From the cell containing the given text, extract its center point as (X, Y) coordinate. 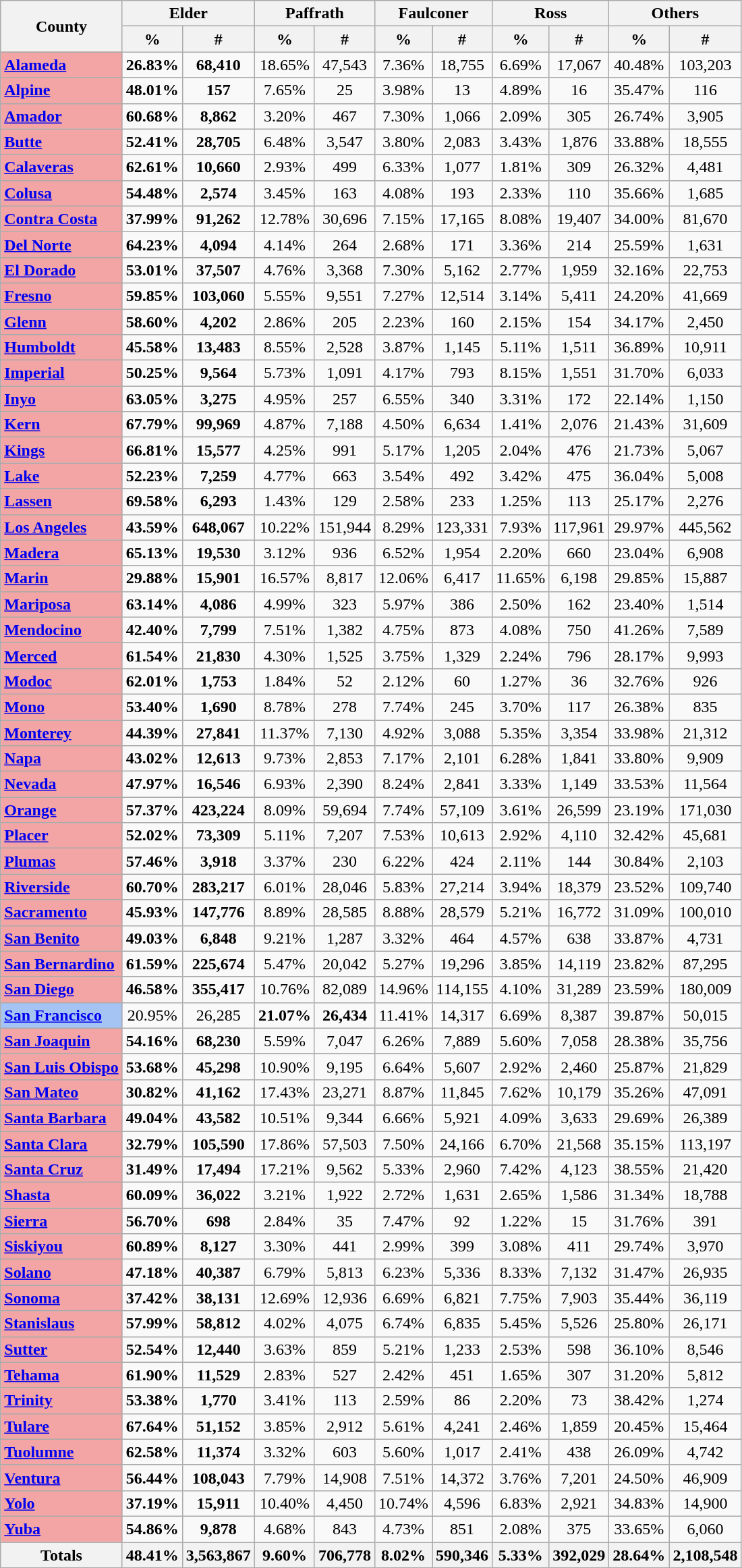
Solano (61, 1272)
15 (579, 1221)
Imperial (61, 373)
4,241 (463, 1426)
6.55% (403, 399)
283,217 (219, 887)
Stanislaus (61, 1324)
Lake (61, 476)
2.93% (285, 167)
4.02% (285, 1324)
26.32% (639, 167)
41,162 (219, 1092)
2.04% (521, 450)
1,511 (579, 348)
48.41% (152, 1555)
53.01% (152, 270)
3.75% (403, 655)
12,613 (219, 759)
5.83% (403, 887)
60.68% (152, 116)
144 (579, 861)
796 (579, 655)
23.82% (639, 964)
193 (463, 193)
41.26% (639, 630)
73 (579, 1401)
35 (344, 1221)
6.64% (403, 1066)
31.09% (639, 913)
13 (463, 90)
43.59% (152, 527)
15,464 (706, 1426)
3.87% (403, 348)
Orange (61, 810)
2.86% (285, 322)
3,354 (579, 732)
57.46% (152, 861)
147,776 (219, 913)
Lassen (61, 502)
6.01% (285, 887)
793 (463, 373)
151,944 (344, 527)
Mendocino (61, 630)
3.41% (285, 1401)
445,562 (706, 527)
17.43% (285, 1092)
21.43% (639, 425)
3.70% (521, 707)
12.69% (285, 1298)
100,010 (706, 913)
6,821 (463, 1298)
Merced (61, 655)
28.64% (639, 1555)
4.99% (285, 604)
Napa (61, 759)
3.33% (521, 784)
47.97% (152, 784)
108,043 (219, 1478)
1,149 (579, 784)
109,740 (706, 887)
21,829 (706, 1066)
82,089 (344, 990)
28,585 (344, 913)
20,042 (344, 964)
San Francisco (61, 1015)
117,961 (579, 527)
99,969 (219, 425)
859 (344, 1349)
6.74% (403, 1324)
233 (463, 502)
Sacramento (61, 913)
2,574 (219, 193)
Santa Barbara (61, 1118)
87,295 (706, 964)
3,275 (219, 399)
52 (344, 681)
56.70% (152, 1221)
3.37% (285, 861)
2.65% (521, 1195)
29.85% (639, 578)
16,772 (579, 913)
Elder (188, 13)
9.60% (285, 1555)
9,551 (344, 296)
45,298 (219, 1066)
9.21% (285, 938)
117 (579, 707)
499 (344, 167)
7,201 (579, 1478)
2,912 (344, 1426)
21,830 (219, 655)
590,346 (463, 1555)
340 (463, 399)
2.59% (403, 1401)
9,344 (344, 1118)
73,309 (219, 836)
4.76% (285, 270)
9.73% (285, 759)
68,230 (219, 1041)
21.07% (285, 1015)
4.25% (285, 450)
Mariposa (61, 604)
660 (579, 553)
31,609 (706, 425)
34.17% (639, 322)
6,198 (579, 578)
60.89% (152, 1247)
14,908 (344, 1478)
3,563,867 (219, 1555)
3.54% (403, 476)
1.27% (521, 681)
28,046 (344, 887)
20.95% (152, 1015)
4,094 (219, 244)
33.65% (639, 1529)
9,909 (706, 759)
28.38% (639, 1041)
2,108,548 (706, 1555)
6.66% (403, 1118)
492 (463, 476)
6,060 (706, 1529)
103,060 (219, 296)
14.96% (403, 990)
County (61, 26)
Alameda (61, 65)
2,460 (579, 1066)
36.10% (639, 1349)
1,959 (579, 270)
3.14% (521, 296)
17.21% (285, 1170)
29.74% (639, 1247)
1,017 (463, 1452)
3.63% (285, 1349)
8.15% (521, 373)
5,336 (463, 1272)
Alpine (61, 90)
36,022 (219, 1195)
6.83% (521, 1503)
706,778 (344, 1555)
92 (463, 1221)
Amador (61, 116)
Siskiyou (61, 1247)
392,029 (579, 1555)
62.61% (152, 167)
Faulconer (433, 13)
53.38% (152, 1401)
10.74% (403, 1503)
23,271 (344, 1092)
57.37% (152, 810)
10.76% (285, 990)
698 (219, 1221)
648,067 (219, 527)
Totals (61, 1555)
1,841 (579, 759)
32.79% (152, 1144)
69.58% (152, 502)
2.33% (521, 193)
56.44% (152, 1478)
8.08% (521, 219)
Shasta (61, 1195)
1.81% (521, 167)
7,207 (344, 836)
1,770 (219, 1401)
23.59% (639, 990)
9,562 (344, 1170)
991 (344, 450)
24,166 (463, 1144)
35.44% (639, 1298)
31.70% (639, 373)
37.42% (152, 1298)
2.12% (403, 681)
10.22% (285, 527)
18.65% (285, 65)
399 (463, 1247)
16.57% (285, 578)
17,067 (579, 65)
8.89% (285, 913)
424 (463, 861)
Madera (61, 553)
Sierra (61, 1221)
7,799 (219, 630)
San Joaquin (61, 1041)
47.18% (152, 1272)
28,579 (463, 913)
1,859 (579, 1426)
62.58% (152, 1452)
598 (579, 1349)
4.73% (403, 1529)
19,296 (463, 964)
31,289 (579, 990)
57.99% (152, 1324)
9,993 (706, 655)
12.06% (403, 578)
18,379 (579, 887)
33.98% (639, 732)
1.43% (285, 502)
52.02% (152, 836)
12,514 (463, 296)
40.48% (639, 65)
10,179 (579, 1092)
31.49% (152, 1170)
23.52% (639, 887)
16,546 (219, 784)
2.15% (521, 322)
21,420 (706, 1170)
7.79% (285, 1478)
Santa Clara (61, 1144)
8.02% (403, 1555)
14,372 (463, 1478)
48.01% (152, 90)
Kern (61, 425)
411 (579, 1247)
4.87% (285, 425)
61.59% (152, 964)
110 (579, 193)
30,696 (344, 219)
35.15% (639, 1144)
441 (344, 1247)
438 (579, 1452)
Monterey (61, 732)
33.88% (639, 142)
4.68% (285, 1529)
20.45% (639, 1426)
245 (463, 707)
45,681 (706, 836)
2,528 (344, 348)
5.35% (521, 732)
Del Norte (61, 244)
Yuba (61, 1529)
10.51% (285, 1118)
32.42% (639, 836)
18,755 (463, 65)
9,878 (219, 1529)
264 (344, 244)
28,705 (219, 142)
47,091 (706, 1092)
11.37% (285, 732)
1,077 (463, 167)
53.40% (152, 707)
10,613 (463, 836)
38,131 (219, 1298)
25.17% (639, 502)
1,145 (463, 348)
257 (344, 399)
5.59% (285, 1041)
3,547 (344, 142)
59,694 (344, 810)
22.14% (639, 399)
14,119 (579, 964)
4.57% (521, 938)
8,817 (344, 578)
3,088 (463, 732)
31.76% (639, 1221)
527 (344, 1375)
57,109 (463, 810)
7.17% (403, 759)
11,529 (219, 1375)
2.83% (285, 1375)
1,954 (463, 553)
35,756 (706, 1041)
8,546 (706, 1349)
37,507 (219, 270)
5,067 (706, 450)
34.00% (639, 219)
2,076 (579, 425)
1,514 (706, 604)
3.76% (521, 1478)
46,909 (706, 1478)
9,564 (219, 373)
8,387 (579, 1015)
26,285 (219, 1015)
1,091 (344, 373)
7,130 (344, 732)
22,753 (706, 270)
Fresno (61, 296)
6,848 (219, 938)
8.09% (285, 810)
1,685 (706, 193)
3.21% (285, 1195)
214 (579, 244)
11,845 (463, 1092)
476 (579, 450)
4,742 (706, 1452)
4.75% (403, 630)
8.87% (403, 1092)
6,293 (219, 502)
19,530 (219, 553)
52.41% (152, 142)
6.70% (521, 1144)
1,876 (579, 142)
1,205 (463, 450)
3.12% (285, 553)
61.54% (152, 655)
3.61% (521, 810)
16 (579, 90)
Tehama (61, 1375)
Sonoma (61, 1298)
49.04% (152, 1118)
Paffrath (314, 13)
Inyo (61, 399)
59.85% (152, 296)
54.86% (152, 1529)
451 (463, 1375)
5.17% (403, 450)
638 (579, 938)
926 (706, 681)
475 (579, 476)
3,368 (344, 270)
160 (463, 322)
11.41% (403, 1015)
2.11% (521, 861)
12.78% (285, 219)
21.73% (639, 450)
Trinity (61, 1401)
25.80% (639, 1324)
5.73% (285, 373)
21,312 (706, 732)
113,197 (706, 1144)
4,450 (344, 1503)
44.39% (152, 732)
5,162 (463, 270)
1,551 (579, 373)
5,526 (579, 1324)
3.31% (521, 399)
32.16% (639, 270)
7,132 (579, 1272)
24.50% (639, 1478)
5,921 (463, 1118)
18,555 (706, 142)
13,483 (219, 348)
36.89% (639, 348)
65.13% (152, 553)
5,607 (463, 1066)
386 (463, 604)
6,033 (706, 373)
26.74% (639, 116)
1,922 (344, 1195)
5,812 (706, 1375)
28.17% (639, 655)
6,417 (463, 578)
6,835 (463, 1324)
1,690 (219, 707)
2,103 (706, 861)
53.68% (152, 1066)
1,753 (219, 681)
58,812 (219, 1324)
8.29% (403, 527)
7.42% (521, 1170)
1,329 (463, 655)
50.25% (152, 373)
423,224 (219, 810)
36,119 (706, 1298)
171 (463, 244)
5.27% (403, 964)
50,015 (706, 1015)
8,127 (219, 1247)
7.36% (403, 65)
25.59% (639, 244)
843 (344, 1529)
18,788 (706, 1195)
67.79% (152, 425)
54.16% (152, 1041)
3.36% (521, 244)
29.88% (152, 578)
835 (706, 707)
Riverside (61, 887)
Ross (550, 13)
7.27% (403, 296)
3.80% (403, 142)
3.45% (285, 193)
27,214 (463, 887)
26,434 (344, 1015)
154 (579, 322)
10.40% (285, 1503)
180,009 (706, 990)
5.47% (285, 964)
278 (344, 707)
60.70% (152, 887)
11.65% (521, 578)
171,030 (706, 810)
25.87% (639, 1066)
172 (579, 399)
3.43% (521, 142)
62.01% (152, 681)
5.45% (521, 1324)
54.48% (152, 193)
8,862 (219, 116)
26.83% (152, 65)
33.87% (639, 938)
El Dorado (61, 270)
29.69% (639, 1118)
3.08% (521, 1247)
6.26% (403, 1041)
116 (706, 90)
8.88% (403, 913)
1,586 (579, 1195)
4.95% (285, 399)
305 (579, 116)
4,731 (706, 938)
7,047 (344, 1041)
Humboldt (61, 348)
162 (579, 604)
66.81% (152, 450)
Contra Costa (61, 219)
23.04% (639, 553)
2.58% (403, 502)
26.38% (639, 707)
40,387 (219, 1272)
San Diego (61, 990)
35.26% (639, 1092)
31.34% (639, 1195)
3,970 (706, 1247)
San Benito (61, 938)
17,494 (219, 1170)
7,188 (344, 425)
46.58% (152, 990)
2.24% (521, 655)
17.86% (285, 1144)
2.50% (521, 604)
7,889 (463, 1041)
5,008 (706, 476)
San Mateo (61, 1092)
7.93% (521, 527)
4,481 (706, 167)
7.50% (403, 1144)
29.97% (639, 527)
17,165 (463, 219)
2,101 (463, 759)
307 (579, 1375)
4,202 (219, 322)
4.14% (285, 244)
Nevada (61, 784)
4.77% (285, 476)
7.15% (403, 219)
6.79% (285, 1272)
1.65% (521, 1375)
4.09% (521, 1118)
14,317 (463, 1015)
45.58% (152, 348)
7.53% (403, 836)
38.55% (639, 1170)
2,083 (463, 142)
San Luis Obispo (61, 1066)
1.25% (521, 502)
Ventura (61, 1478)
38.42% (639, 1401)
6.23% (403, 1272)
37.19% (152, 1503)
2.41% (521, 1452)
157 (219, 90)
60.09% (152, 1195)
Yolo (61, 1503)
3,905 (706, 116)
2.08% (521, 1529)
7,903 (579, 1298)
355,417 (219, 990)
21,568 (579, 1144)
Butte (61, 142)
2.42% (403, 1375)
1,287 (344, 938)
103,203 (706, 65)
49.03% (152, 938)
105,590 (219, 1144)
230 (344, 861)
60 (463, 681)
375 (579, 1529)
7.62% (521, 1092)
35.47% (639, 90)
26,935 (706, 1272)
2,450 (706, 322)
26,171 (706, 1324)
5,411 (579, 296)
1,382 (344, 630)
1.41% (521, 425)
4.17% (403, 373)
10.90% (285, 1066)
19,407 (579, 219)
37.99% (152, 219)
1,233 (463, 1349)
3,918 (219, 861)
6,908 (706, 553)
58.60% (152, 322)
3.94% (521, 887)
7,259 (219, 476)
4,110 (579, 836)
86 (463, 1401)
3.42% (521, 476)
Mono (61, 707)
Tuolumne (61, 1452)
8.78% (285, 707)
464 (463, 938)
225,674 (219, 964)
64.23% (152, 244)
57,503 (344, 1144)
8.55% (285, 348)
Marin (61, 578)
27,841 (219, 732)
12,936 (344, 1298)
2,841 (463, 784)
43.02% (152, 759)
2,390 (344, 784)
4.10% (521, 990)
4,075 (344, 1324)
11,564 (706, 784)
52.54% (152, 1349)
30.82% (152, 1092)
67.64% (152, 1426)
5,813 (344, 1272)
5.55% (285, 296)
2.99% (403, 1247)
8.24% (403, 784)
1,274 (706, 1401)
391 (706, 1221)
San Bernardino (61, 964)
7,058 (579, 1041)
8.33% (521, 1272)
163 (344, 193)
936 (344, 553)
42.40% (152, 630)
Others (675, 13)
6.93% (285, 784)
7,589 (706, 630)
11,374 (219, 1452)
4,123 (579, 1170)
2,960 (463, 1170)
Kings (61, 450)
45.93% (152, 913)
2.53% (521, 1349)
47,543 (344, 65)
467 (344, 116)
205 (344, 322)
Glenn (61, 322)
129 (344, 502)
32.76% (639, 681)
Los Angeles (61, 527)
15,577 (219, 450)
63.05% (152, 399)
323 (344, 604)
26,389 (706, 1118)
603 (344, 1452)
1,525 (344, 655)
Placer (61, 836)
68,410 (219, 65)
1.22% (521, 1221)
81,670 (706, 219)
1,150 (706, 399)
Calaveras (61, 167)
30.84% (639, 861)
Sutter (61, 1349)
12,440 (219, 1349)
Modoc (61, 681)
15,887 (706, 578)
7.75% (521, 1298)
7.47% (403, 1221)
2.09% (521, 116)
39.87% (639, 1015)
873 (463, 630)
10,660 (219, 167)
6.48% (285, 142)
5.61% (403, 1426)
6.22% (403, 861)
63.14% (152, 604)
4,596 (463, 1503)
6.28% (521, 759)
25 (344, 90)
2.68% (403, 244)
Santa Cruz (61, 1170)
43,582 (219, 1118)
36 (579, 681)
2.46% (521, 1426)
6.33% (403, 167)
26,599 (579, 810)
2,276 (706, 502)
3,633 (579, 1118)
4.50% (403, 425)
4.92% (403, 732)
2,853 (344, 759)
750 (579, 630)
2.72% (403, 1195)
23.40% (639, 604)
52.23% (152, 476)
2.84% (285, 1221)
33.53% (639, 784)
3.30% (285, 1247)
851 (463, 1529)
2.77% (521, 270)
34.83% (639, 1503)
114,155 (463, 990)
3.20% (285, 116)
35.66% (639, 193)
1.84% (285, 681)
33.80% (639, 759)
9,195 (344, 1066)
3.98% (403, 90)
123,331 (463, 527)
1,066 (463, 116)
36.04% (639, 476)
14,900 (706, 1503)
4.30% (285, 655)
51,152 (219, 1426)
5.97% (403, 604)
6.52% (403, 553)
26.09% (639, 1452)
41,669 (706, 296)
309 (579, 167)
31.47% (639, 1272)
663 (344, 476)
7.65% (285, 90)
91,262 (219, 219)
Plumas (61, 861)
15,911 (219, 1503)
6,634 (463, 425)
2,921 (579, 1503)
61.90% (152, 1375)
10,911 (706, 348)
Colusa (61, 193)
31.20% (639, 1375)
4,086 (219, 604)
Tulare (61, 1426)
4.89% (521, 90)
2.23% (403, 322)
23.19% (639, 810)
24.20% (639, 296)
15,901 (219, 578)
